Capture the cell that displays the provided text and extract its [X, Y] central coordinate. 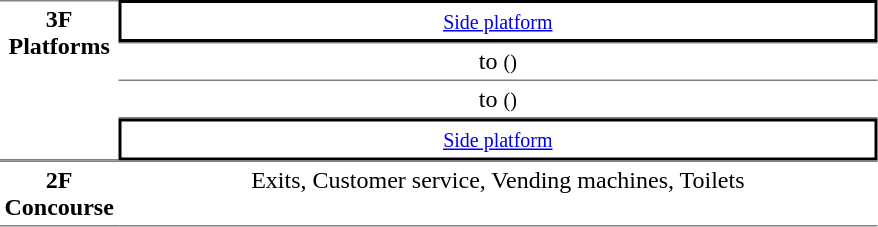
3FPlatforms [59, 80]
Exits, Customer service, Vending machines, Toilets [498, 193]
2FConcourse [59, 193]
